Search for the cell housing the specified text and yield its [X, Y] center coordinate. 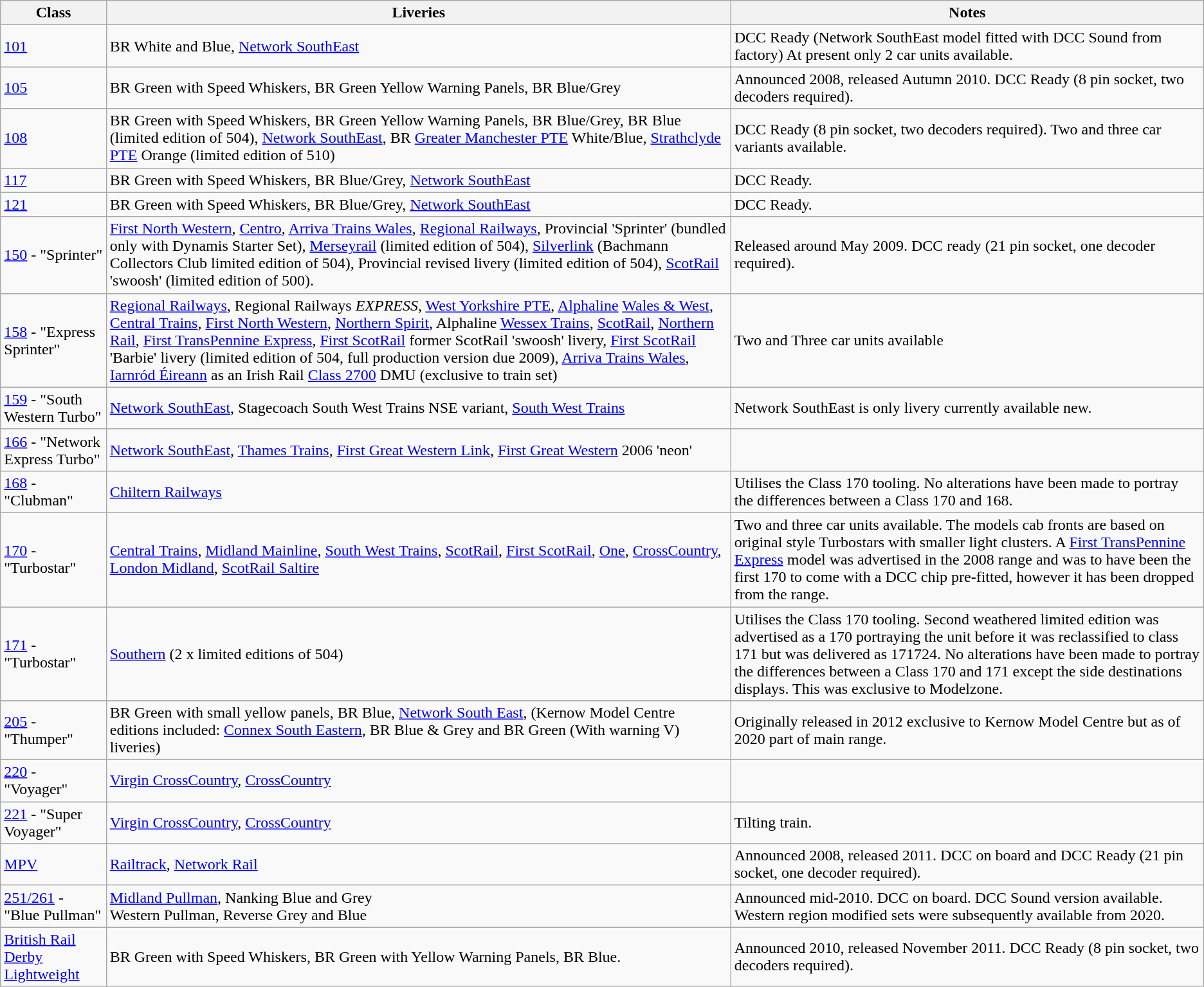
Network SouthEast is only livery currently available new. [967, 408]
Announced 2008, released 2011. DCC on board and DCC Ready (21 pin socket, one decoder required). [967, 864]
British Rail Derby Lightweight [53, 957]
105 [53, 87]
BR Green with Speed Whiskers, BR Green Yellow Warning Panels, BR Blue/Grey [418, 87]
121 [53, 204]
Notes [967, 13]
Utilises the Class 170 tooling. No alterations have been made to portray the differences between a Class 170 and 168. [967, 491]
Railtrack, Network Rail [418, 864]
Released around May 2009. DCC ready (21 pin socket, one decoder required). [967, 255]
251/261 - "Blue Pullman" [53, 907]
Announced mid-2010. DCC on board. DCC Sound version available. Western region modified sets were subsequently available from 2020. [967, 907]
Announced 2008, released Autumn 2010. DCC Ready (8 pin socket, two decoders required). [967, 87]
Originally released in 2012 exclusive to Kernow Model Centre but as of 2020 part of main range. [967, 730]
150 - "Sprinter" [53, 255]
108 [53, 138]
DCC Ready (8 pin socket, two decoders required). Two and three car variants available. [967, 138]
Southern (2 x limited editions of 504) [418, 654]
Class [53, 13]
117 [53, 180]
166 - "Network Express Turbo" [53, 450]
170 - "Turbostar" [53, 559]
205 - "Thumper" [53, 730]
Central Trains, Midland Mainline, South West Trains, ScotRail, First ScotRail, One, CrossCountry, London Midland, ScotRail Saltire [418, 559]
168 - "Clubman" [53, 491]
159 - "South Western Turbo" [53, 408]
BR White and Blue, Network SouthEast [418, 46]
Announced 2010, released November 2011. DCC Ready (8 pin socket, two decoders required). [967, 957]
Network SouthEast, Thames Trains, First Great Western Link, First Great Western 2006 'neon' [418, 450]
Network SouthEast, Stagecoach South West Trains NSE variant, South West Trains [418, 408]
DCC Ready (Network SouthEast model fitted with DCC Sound from factory) At present only 2 car units available. [967, 46]
MPV [53, 864]
Liveries [418, 13]
Two and Three car units available [967, 340]
Chiltern Railways [418, 491]
Midland Pullman, Nanking Blue and GreyWestern Pullman, Reverse Grey and Blue [418, 907]
BR Green with Speed Whiskers, BR Green with Yellow Warning Panels, BR Blue. [418, 957]
220 - "Voyager" [53, 781]
158 - "Express Sprinter" [53, 340]
171 - "Turbostar" [53, 654]
221 - "Super Voyager" [53, 823]
Tilting train. [967, 823]
101 [53, 46]
